Scan for the cell matching the given text and deliver its [x, y] coordinate at center. 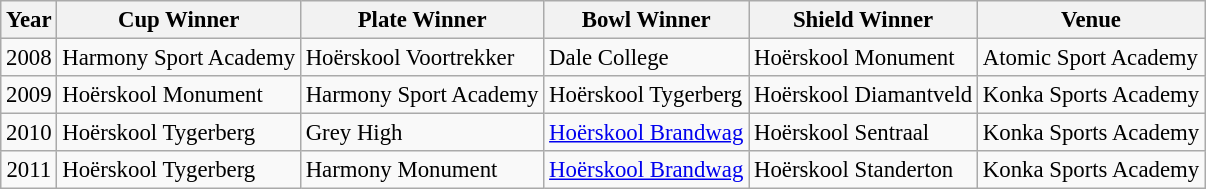
Year [29, 20]
Harmony Monument [422, 170]
Hoërskool Standerton [864, 170]
Hoërskool Voortrekker [422, 58]
2010 [29, 133]
Cup Winner [178, 20]
2011 [29, 170]
Plate Winner [422, 20]
Bowl Winner [646, 20]
Shield Winner [864, 20]
Hoërskool Sentraal [864, 133]
Grey High [422, 133]
2008 [29, 58]
Dale College [646, 58]
2009 [29, 95]
Venue [1092, 20]
Hoërskool Diamantveld [864, 95]
Atomic Sport Academy [1092, 58]
